Determine the [X, Y] coordinate at the center of the cell enclosing the given text.  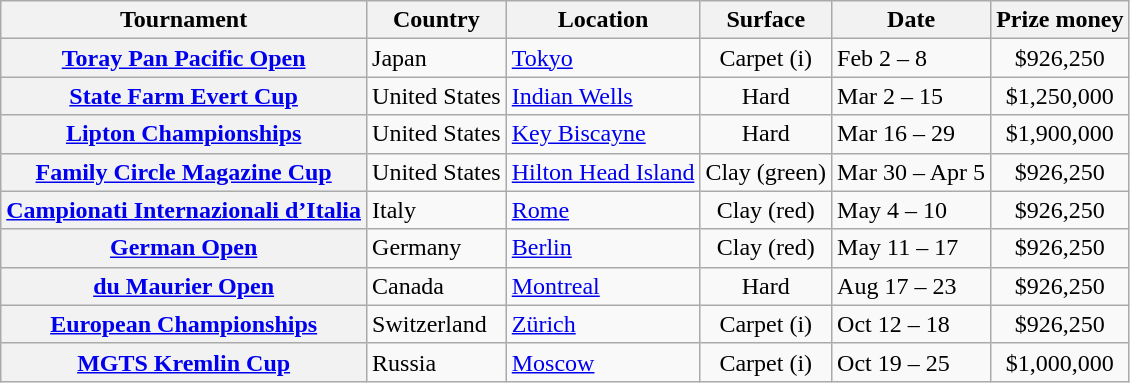
Berlin [603, 248]
Aug 17 – 23 [912, 286]
Key Biscayne [603, 134]
Hilton Head Island [603, 172]
Tournament [184, 20]
Oct 19 – 25 [912, 362]
Zürich [603, 324]
Family Circle Magazine Cup [184, 172]
Mar 30 – Apr 5 [912, 172]
Prize money [1060, 20]
Toray Pan Pacific Open [184, 58]
Germany [437, 248]
Moscow [603, 362]
$1,900,000 [1060, 134]
du Maurier Open [184, 286]
Switzerland [437, 324]
Surface [766, 20]
Mar 16 – 29 [912, 134]
Country [437, 20]
Tokyo [603, 58]
Indian Wells [603, 96]
State Farm Evert Cup [184, 96]
Campionati Internazionali d’Italia [184, 210]
Japan [437, 58]
$1,000,000 [1060, 362]
Date [912, 20]
Italy [437, 210]
Clay (green) [766, 172]
Mar 2 – 15 [912, 96]
Lipton Championships [184, 134]
Oct 12 – 18 [912, 324]
German Open [184, 248]
Feb 2 – 8 [912, 58]
European Championships [184, 324]
Russia [437, 362]
$1,250,000 [1060, 96]
Location [603, 20]
May 11 – 17 [912, 248]
MGTS Kremlin Cup [184, 362]
Rome [603, 210]
May 4 – 10 [912, 210]
Montreal [603, 286]
Canada [437, 286]
